Detect which cell encompasses the target text, then output its [x, y] center coordinate. 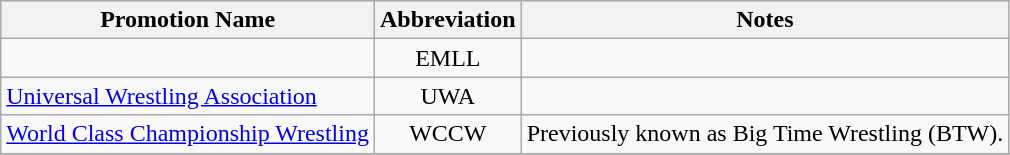
EMLL [448, 58]
Universal Wrestling Association [188, 96]
WCCW [448, 134]
Previously known as Big Time Wrestling (BTW). [765, 134]
UWA [448, 96]
World Class Championship Wrestling [188, 134]
Abbreviation [448, 20]
Promotion Name [188, 20]
Notes [765, 20]
